Find where the given text appears and provide that cell's center as (X, Y) coordinate. 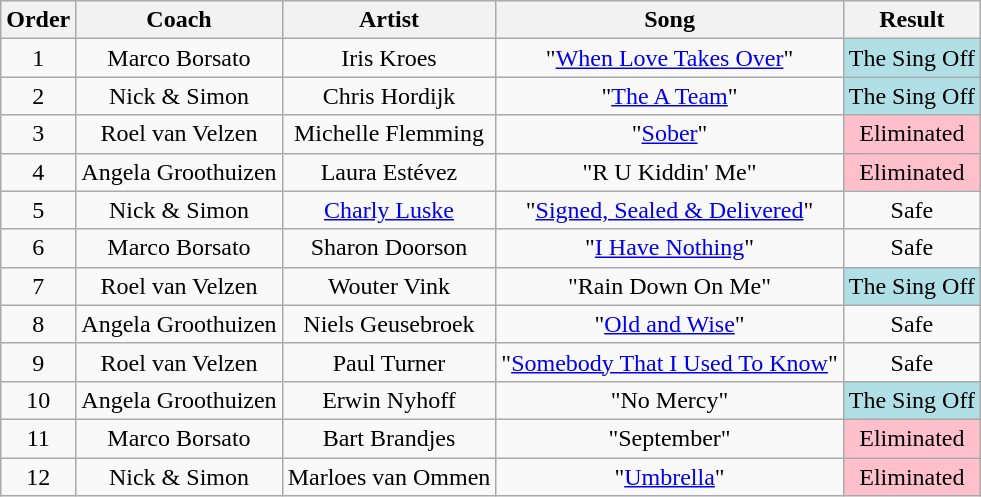
11 (38, 438)
5 (38, 210)
Iris Kroes (389, 58)
1 (38, 58)
"No Mercy" (670, 400)
"September" (670, 438)
"Rain Down On Me" (670, 286)
Result (912, 20)
"When Love Takes Over" (670, 58)
8 (38, 324)
Marloes van Ommen (389, 477)
10 (38, 400)
Laura Estévez (389, 172)
Chris Hordijk (389, 96)
"Old and Wise" (670, 324)
6 (38, 248)
"Signed, Sealed & Delivered" (670, 210)
9 (38, 362)
Bart Brandjes (389, 438)
"Sober" (670, 134)
Order (38, 20)
Michelle Flemming (389, 134)
Wouter Vink (389, 286)
Artist (389, 20)
2 (38, 96)
"Umbrella" (670, 477)
Erwin Nyhoff (389, 400)
12 (38, 477)
4 (38, 172)
Sharon Doorson (389, 248)
3 (38, 134)
7 (38, 286)
"Somebody That I Used To Know" (670, 362)
"I Have Nothing" (670, 248)
Song (670, 20)
"R U Kiddin' Me" (670, 172)
Paul Turner (389, 362)
Charly Luske (389, 210)
"The A Team" (670, 96)
Coach (179, 20)
Niels Geusebroek (389, 324)
